Scan for the cell matching the given text and deliver its (X, Y) coordinate at center. 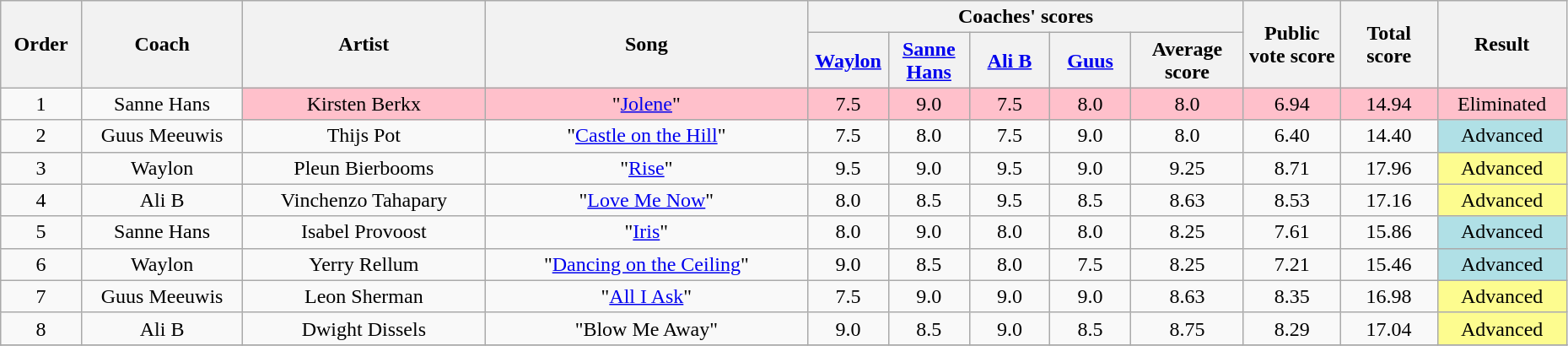
Yerry Rellum (364, 264)
15.46 (1388, 264)
3 (41, 168)
Order (41, 44)
Public vote score (1292, 44)
Pleun Bierbooms (364, 168)
6.94 (1292, 104)
Average score (1187, 61)
8.53 (1292, 200)
"Blow Me Away" (646, 328)
Kirsten Berkx (364, 104)
17.16 (1388, 200)
8.35 (1292, 296)
5 (41, 232)
Thijs Pot (364, 136)
"Castle on the Hill" (646, 136)
Song (646, 44)
Artist (364, 44)
Coaches' scores (1026, 17)
8.75 (1187, 328)
Result (1501, 44)
4 (41, 200)
Vinchenzo Tahapary (364, 200)
7.61 (1292, 232)
14.94 (1388, 104)
8.71 (1292, 168)
17.96 (1388, 168)
Isabel Provoost (364, 232)
8.29 (1292, 328)
"Rise" (646, 168)
9.25 (1187, 168)
8 (41, 328)
2 (41, 136)
Total score (1388, 44)
7 (41, 296)
Dwight Dissels (364, 328)
1 (41, 104)
"Iris" (646, 232)
Eliminated (1501, 104)
"All I Ask" (646, 296)
6 (41, 264)
17.04 (1388, 328)
16.98 (1388, 296)
Guus (1091, 61)
"Dancing on the Ceiling" (646, 264)
15.86 (1388, 232)
Coach (162, 44)
14.40 (1388, 136)
"Jolene" (646, 104)
"Love Me Now" (646, 200)
7.21 (1292, 264)
Leon Sherman (364, 296)
6.40 (1292, 136)
